Output the (x, y) coordinate of the center of the cell containing the given text.  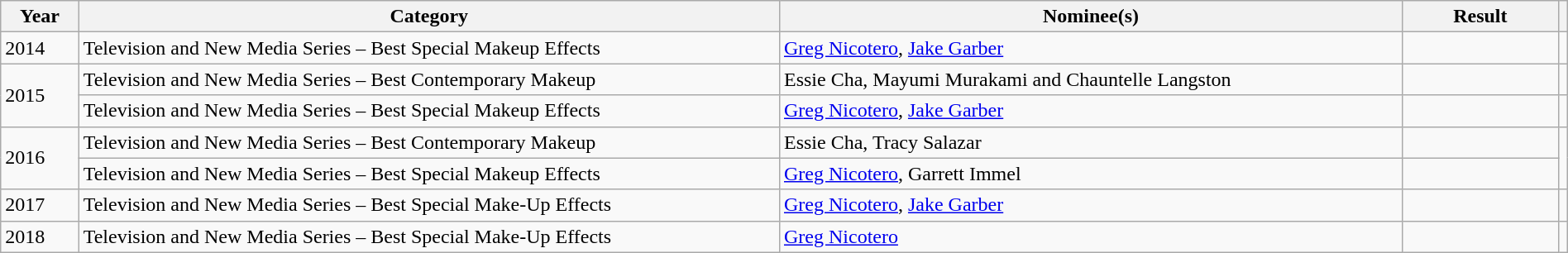
2017 (40, 205)
Essie Cha, Mayumi Murakami and Chauntelle Langston (1090, 79)
Essie Cha, Tracy Salazar (1090, 142)
2015 (40, 95)
Year (40, 17)
Greg Nicotero (1090, 236)
2018 (40, 236)
Greg Nicotero, Garrett Immel (1090, 174)
Nominee(s) (1090, 17)
2014 (40, 48)
2016 (40, 158)
Result (1480, 17)
Category (428, 17)
